Scan for the cell matching the given text and deliver its (x, y) coordinate at center. 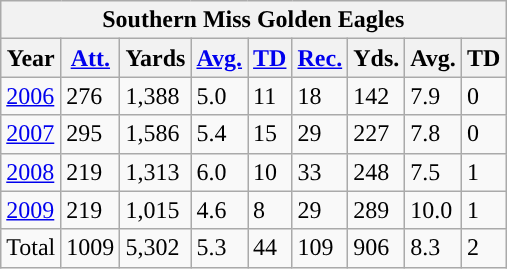
Yds. (376, 58)
906 (376, 248)
Att. (90, 58)
248 (376, 172)
5.4 (220, 134)
7.8 (434, 134)
10.0 (434, 210)
10 (270, 172)
5.0 (220, 96)
5.3 (220, 248)
Year (31, 58)
1,586 (156, 134)
Total (31, 248)
142 (376, 96)
1009 (90, 248)
276 (90, 96)
109 (320, 248)
1,015 (156, 210)
4.6 (220, 210)
33 (320, 172)
2007 (31, 134)
8 (270, 210)
Southern Miss Golden Eagles (254, 20)
7.5 (434, 172)
295 (90, 134)
227 (376, 134)
7.9 (434, 96)
2 (483, 248)
6.0 (220, 172)
1,388 (156, 96)
15 (270, 134)
8.3 (434, 248)
2008 (31, 172)
5,302 (156, 248)
289 (376, 210)
11 (270, 96)
Yards (156, 58)
18 (320, 96)
1,313 (156, 172)
2006 (31, 96)
Rec. (320, 58)
2009 (31, 210)
44 (270, 248)
